Output the (x, y) coordinate of the center of the cell containing the given text.  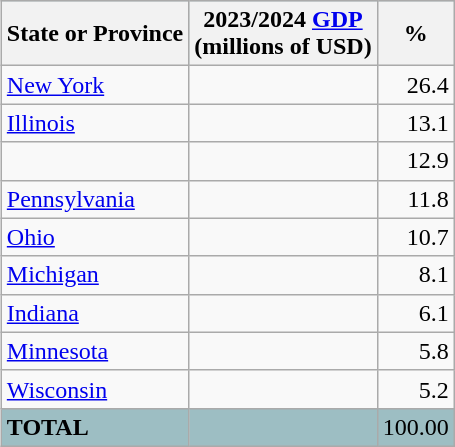
Pennsylvania (94, 199)
Ohio (94, 237)
Wisconsin (94, 389)
6.1 (416, 313)
100.00 (416, 427)
2023/2024 GDP(millions of USD) (283, 34)
12.9 (416, 161)
8.1 (416, 275)
% (416, 34)
13.1 (416, 123)
TOTAL (94, 427)
26.4 (416, 85)
11.8 (416, 199)
Minnesota (94, 351)
Indiana (94, 313)
5.8 (416, 351)
10.7 (416, 237)
5.2 (416, 389)
New York (94, 85)
Michigan (94, 275)
State or Province (94, 34)
Illinois (94, 123)
